Output the (x, y) coordinate of the center of the cell containing the given text.  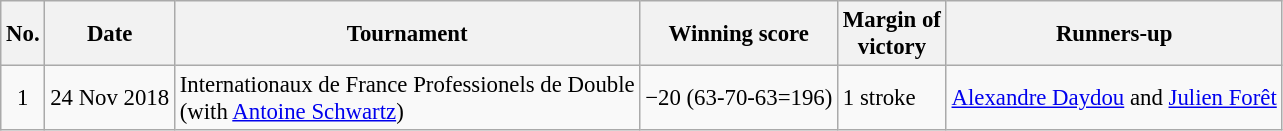
Alexandre Daydou and Julien Forêt (1114, 98)
No. (23, 34)
Winning score (739, 34)
Margin ofvictory (892, 34)
Runners-up (1114, 34)
24 Nov 2018 (110, 98)
1 (23, 98)
−20 (63-70-63=196) (739, 98)
Date (110, 34)
Tournament (406, 34)
1 stroke (892, 98)
Internationaux de France Professionels de Double(with Antoine Schwartz) (406, 98)
